For the text-containing cell, return its midpoint in (X, Y) coordinate format. 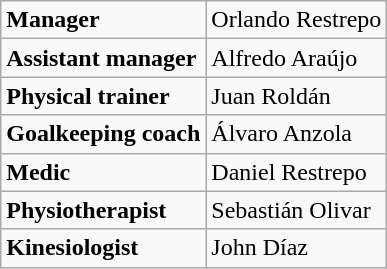
Sebastián Olivar (296, 210)
Physiotherapist (104, 210)
Juan Roldán (296, 96)
Medic (104, 172)
Manager (104, 20)
Assistant manager (104, 58)
Goalkeeping coach (104, 134)
Daniel Restrepo (296, 172)
Orlando Restrepo (296, 20)
John Díaz (296, 248)
Physical trainer (104, 96)
Álvaro Anzola (296, 134)
Kinesiologist (104, 248)
Alfredo Araújo (296, 58)
